Pinpoint the cell where the given text exists, returning its [X, Y] midpoint coordinate. 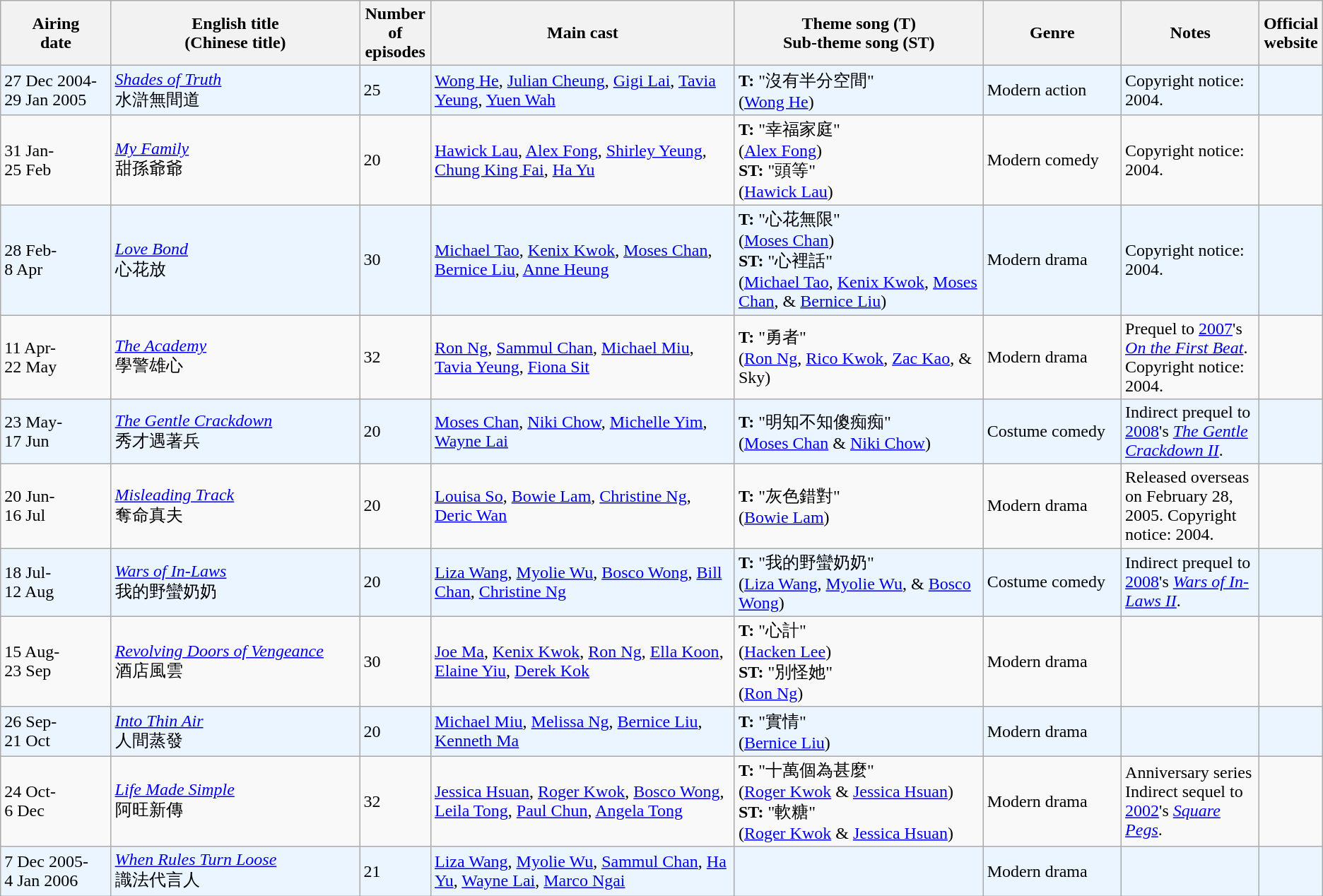
Hawick Lau, Alex Fong, Shirley Yeung, Chung King Fai, Ha Yu [582, 160]
24 Oct- 6 Dec [56, 801]
Main cast [582, 33]
Anniversary series Indirect sequel to 2002's Square Pegs. [1190, 801]
Number of episodes [396, 33]
18 Jul- 12 Aug [56, 582]
T: "我的野蠻奶奶" (Liza Wang, Myolie Wu, & Bosco Wong) [859, 582]
Liza Wang, Myolie Wu, Sammul Chan, Ha Yu, Wayne Lai, Marco Ngai [582, 871]
Prequel to 2007's On the First Beat. Copyright notice: 2004. [1190, 358]
11 Apr- 22 May [56, 358]
The Academy 學警雄心 [235, 358]
T: "心計" (Hacken Lee) ST: "別怪她" (Ron Ng) [859, 661]
Ron Ng, Sammul Chan, Michael Miu, Tavia Yeung, Fiona Sit [582, 358]
T: "心花無限" (Moses Chan) ST: "心裡話" (Michael Tao, Kenix Kwok, Moses Chan, & Bernice Liu) [859, 260]
Life Made Simple 阿旺新傳 [235, 801]
My Family 甜孫爺爺 [235, 160]
Wars of In-Laws 我的野蠻奶奶 [235, 582]
T: "明知不知傻痴痴" (Moses Chan & Niki Chow) [859, 432]
T: "沒有半分空間" (Wong He) [859, 90]
T: "勇者" (Ron Ng, Rico Kwok, Zac Kao, & Sky) [859, 358]
Into Thin Air 人間蒸發 [235, 731]
27 Dec 2004-29 Jan 2005 [56, 90]
Genre [1052, 33]
Jessica Hsuan, Roger Kwok, Bosco Wong, Leila Tong, Paul Chun, Angela Tong [582, 801]
Revolving Doors of Vengeance 酒店風雲 [235, 661]
Wong He, Julian Cheung, Gigi Lai, Tavia Yeung, Yuen Wah [582, 90]
Shades of Truth 水滸無間道 [235, 90]
Theme song (T) Sub-theme song (ST) [859, 33]
T: "灰色錯對" (Bowie Lam) [859, 506]
Modern action [1052, 90]
T: "十萬個為甚麼" (Roger Kwok & Jessica Hsuan) ST: "軟糖" (Roger Kwok & Jessica Hsuan) [859, 801]
28 Feb- 8 Apr [56, 260]
7 Dec 2005-4 Jan 2006 [56, 871]
When Rules Turn Loose 識法代言人 [235, 871]
T: "幸福家庭" (Alex Fong) ST: "頭等"(Hawick Lau) [859, 160]
The Gentle Crackdown 秀才遇著兵 [235, 432]
Notes [1190, 33]
Indirect prequel to 2008's Wars of In-Laws II. [1190, 582]
Misleading Track 奪命真夫 [235, 506]
25 [396, 90]
Indirect prequel to 2008's The Gentle Crackdown II. [1190, 432]
31 Jan- 25 Feb [56, 160]
Airingdate [56, 33]
Liza Wang, Myolie Wu, Bosco Wong, Bill Chan, Christine Ng [582, 582]
21 [396, 871]
15 Aug- 23 Sep [56, 661]
Love Bond 心花放 [235, 260]
Moses Chan, Niki Chow, Michelle Yim, Wayne Lai [582, 432]
English title (Chinese title) [235, 33]
Official website [1290, 33]
Modern comedy [1052, 160]
Michael Tao, Kenix Kwok, Moses Chan, Bernice Liu, Anne Heung [582, 260]
26 Sep-21 Oct [56, 731]
Michael Miu, Melissa Ng, Bernice Liu, Kenneth Ma [582, 731]
23 May- 17 Jun [56, 432]
Louisa So, Bowie Lam, Christine Ng, Deric Wan [582, 506]
20 Jun-16 Jul [56, 506]
Joe Ma, Kenix Kwok, Ron Ng, Ella Koon, Elaine Yiu, Derek Kok [582, 661]
Released overseas on February 28, 2005. Copyright notice: 2004. [1190, 506]
T: "實情" (Bernice Liu) [859, 731]
